Search for the cell housing the specified text and yield its (X, Y) center coordinate. 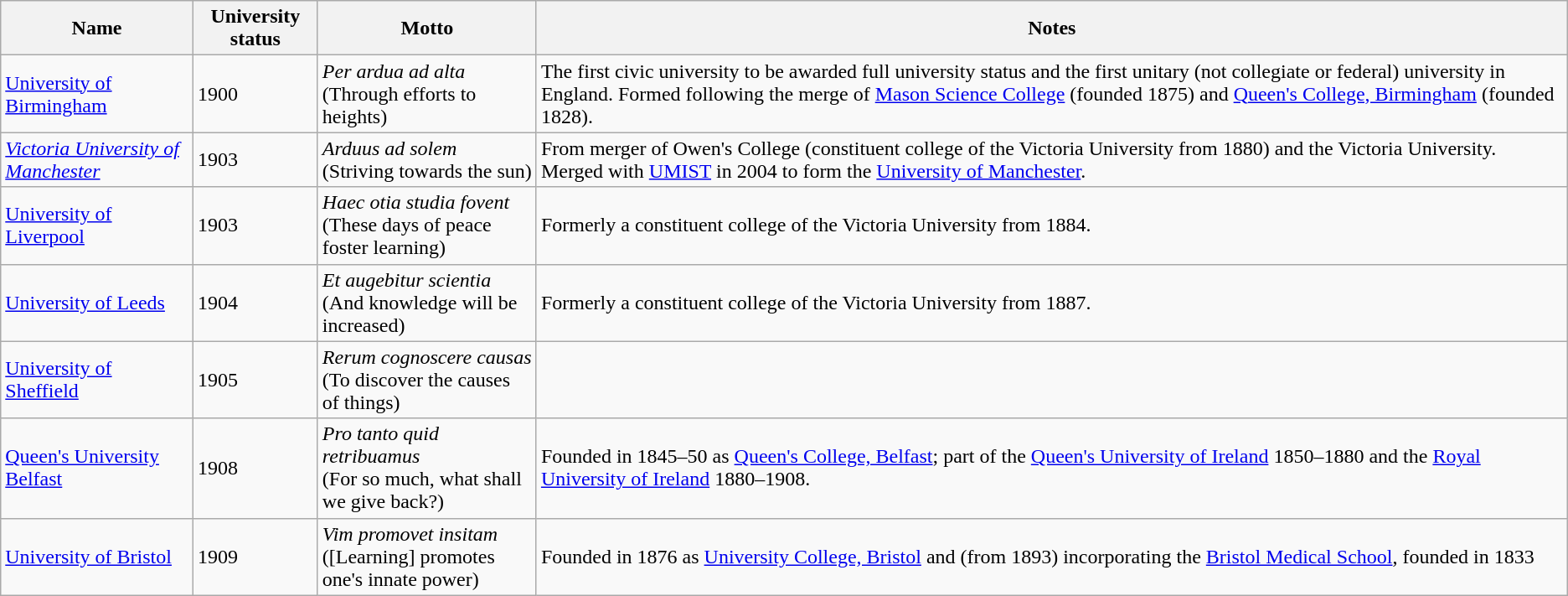
Formerly a constituent college of the Victoria University from 1884. (1052, 225)
University of Leeds (97, 303)
Name (97, 29)
Arduus ad solem(Striving towards the sun) (427, 159)
Notes (1052, 29)
Haec otia studia fovent(These days of peace foster learning) (427, 225)
1905 (255, 380)
Et augebitur scientia(And knowledge will be increased) (427, 303)
Per ardua ad alta(Through efforts to heights) (427, 94)
University status (255, 29)
University of Bristol (97, 557)
Founded in 1845–50 as Queen's College, Belfast; part of the Queen's University of Ireland 1850–1880 and the Royal University of Ireland 1880–1908. (1052, 468)
1900 (255, 94)
Rerum cognoscere causas(To discover the causes of things) (427, 380)
1909 (255, 557)
University of Liverpool (97, 225)
Vim promovet insitam([Learning] promotes one's innate power) (427, 557)
Founded in 1876 as University College, Bristol and (from 1893) incorporating the Bristol Medical School, founded in 1833 (1052, 557)
1904 (255, 303)
1908 (255, 468)
Victoria University of Manchester (97, 159)
Formerly a constituent college of the Victoria University from 1887. (1052, 303)
University of Birmingham (97, 94)
Queen's University Belfast (97, 468)
Motto (427, 29)
Pro tanto quid retribuamus(For so much, what shall we give back?) (427, 468)
University of Sheffield (97, 380)
